Locate the cell with the specified text and output its [X, Y] center coordinate. 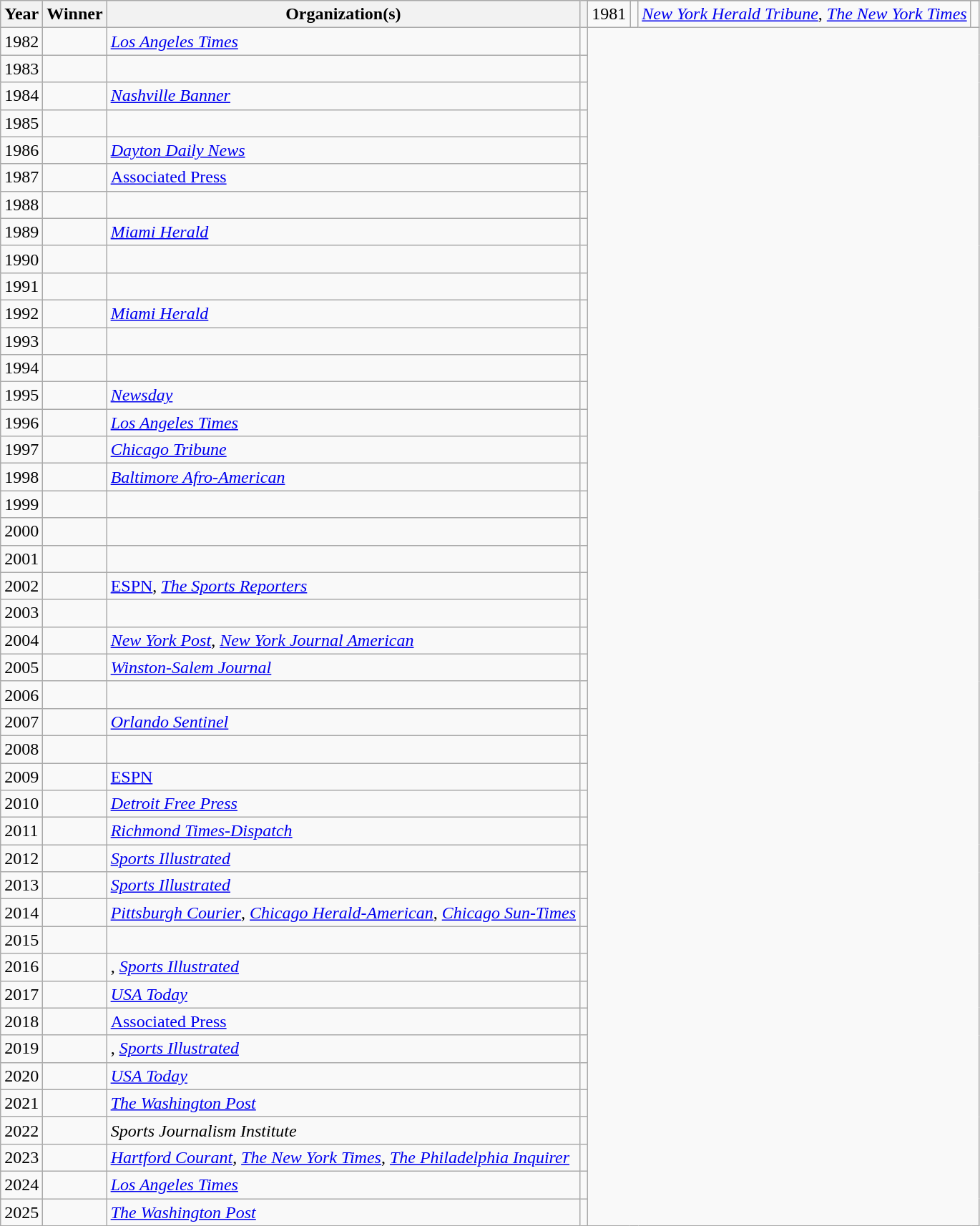
1992 [21, 313]
ESPN [343, 776]
1999 [21, 504]
Orlando Sentinel [343, 722]
1994 [21, 368]
2005 [21, 667]
1997 [21, 450]
2024 [21, 1185]
ESPN, The Sports Reporters [343, 586]
2012 [21, 858]
1986 [21, 150]
2015 [21, 940]
1996 [21, 423]
Pittsburgh Courier, Chicago Herald-American, Chicago Sun-Times [343, 913]
1995 [21, 396]
2019 [21, 1049]
2013 [21, 886]
1983 [21, 69]
Winston-Salem Journal [343, 667]
1985 [21, 123]
2001 [21, 559]
2009 [21, 776]
2006 [21, 695]
Winner [74, 14]
2010 [21, 804]
New York Herald Tribune, The New York Times [804, 14]
2008 [21, 749]
2003 [21, 613]
Newsday [343, 396]
1987 [21, 177]
2017 [21, 994]
Chicago Tribune [343, 450]
2000 [21, 531]
2004 [21, 640]
2023 [21, 1157]
Dayton Daily News [343, 150]
Organization(s) [343, 14]
New York Post, New York Journal American [343, 640]
2007 [21, 722]
1993 [21, 341]
2011 [21, 831]
1981 [609, 14]
1982 [21, 41]
2014 [21, 913]
2020 [21, 1076]
Sports Journalism Institute [343, 1130]
2022 [21, 1130]
2021 [21, 1103]
Detroit Free Press [343, 804]
Richmond Times-Dispatch [343, 831]
Hartford Courant, The New York Times, The Philadelphia Inquirer [343, 1157]
1998 [21, 477]
Year [21, 14]
2018 [21, 1021]
1991 [21, 286]
2025 [21, 1212]
1984 [21, 96]
1989 [21, 232]
1988 [21, 205]
2016 [21, 967]
2002 [21, 586]
Baltimore Afro-American [343, 477]
1990 [21, 259]
Nashville Banner [343, 96]
